Provide the (x, y) coordinate of the cell's center where the given text is located.  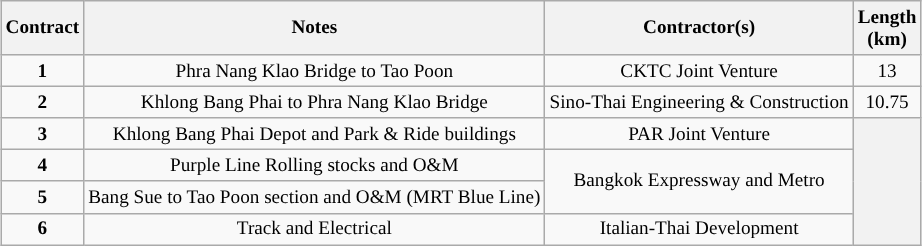
Sino-Thai Engineering & Construction (699, 103)
Length(km) (887, 28)
4 (42, 166)
CKTC Joint Venture (699, 71)
Khlong Bang Phai to Phra Nang Klao Bridge (314, 103)
Contract (42, 28)
1 (42, 71)
Contractor(s) (699, 28)
5 (42, 197)
3 (42, 134)
Phra Nang Klao Bridge to Tao Poon (314, 71)
Bangkok Expressway and Metro (699, 182)
Italian-Thai Development (699, 229)
13 (887, 71)
Khlong Bang Phai Depot and Park & Ride buildings (314, 134)
2 (42, 103)
Purple Line Rolling stocks and O&M (314, 166)
10.75 (887, 103)
Track and Electrical (314, 229)
Bang Sue to Tao Poon section and O&M (MRT Blue Line) (314, 197)
6 (42, 229)
Notes (314, 28)
PAR Joint Venture (699, 134)
